Locate the cell with the specified text and output its [x, y] center coordinate. 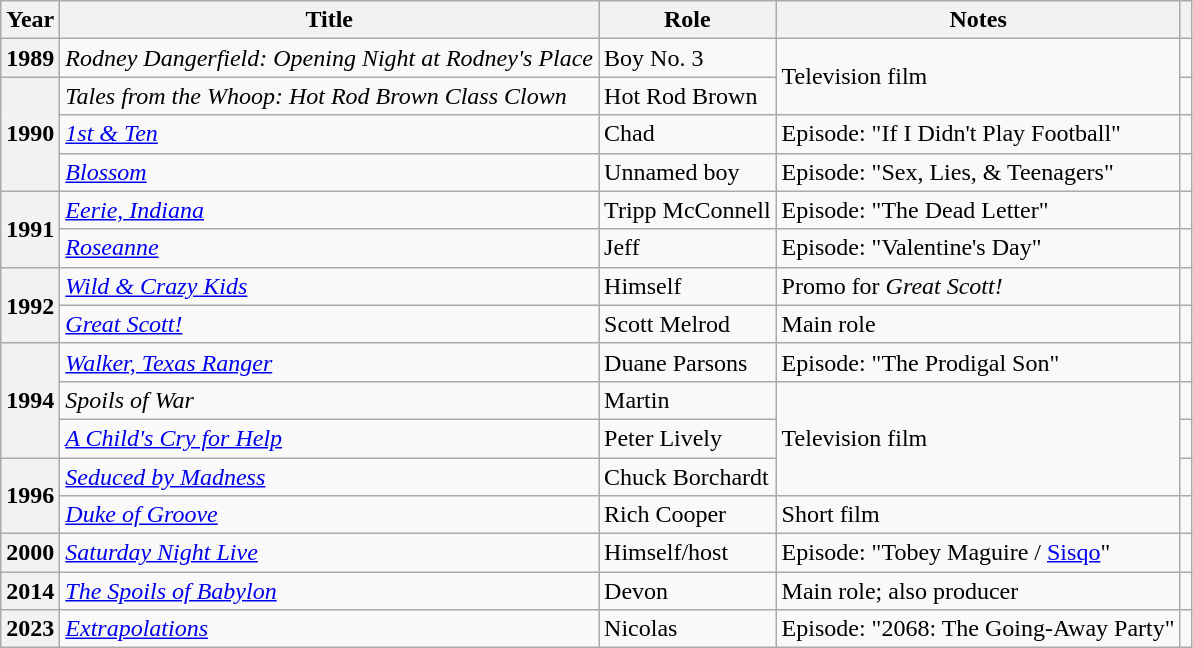
Tripp McConnell [688, 210]
Blossom [330, 172]
Short film [978, 515]
Episode: "The Dead Letter" [978, 210]
Martin [688, 400]
1992 [30, 305]
Duane Parsons [688, 362]
Tales from the Whoop: Hot Rod Brown Class Clown [330, 96]
A Child's Cry for Help [330, 438]
Hot Rod Brown [688, 96]
1989 [30, 58]
Great Scott! [330, 324]
Episode: "The Prodigal Son" [978, 362]
Jeff [688, 248]
Episode: "If I Didn't Play Football" [978, 134]
Eerie, Indiana [330, 210]
Boy No. 3 [688, 58]
1996 [30, 496]
Wild & Crazy Kids [330, 286]
Duke of Groove [330, 515]
Notes [978, 20]
Main role; also producer [978, 591]
2000 [30, 553]
Promo for Great Scott! [978, 286]
Role [688, 20]
Devon [688, 591]
2014 [30, 591]
Himself/host [688, 553]
Seduced by Madness [330, 477]
Title [330, 20]
Extrapolations [330, 629]
Episode: "Tobey Maguire / Sisqo" [978, 553]
The Spoils of Babylon [330, 591]
1994 [30, 400]
2023 [30, 629]
1991 [30, 229]
Episode: "2068: The Going-Away Party" [978, 629]
1st & Ten [330, 134]
Chad [688, 134]
Episode: "Sex, Lies, & Teenagers" [978, 172]
1990 [30, 134]
Scott Melrod [688, 324]
Main role [978, 324]
Peter Lively [688, 438]
Unnamed boy [688, 172]
Year [30, 20]
Spoils of War [330, 400]
Nicolas [688, 629]
Rodney Dangerfield: Opening Night at Rodney's Place [330, 58]
Roseanne [330, 248]
Himself [688, 286]
Walker, Texas Ranger [330, 362]
Saturday Night Live [330, 553]
Episode: "Valentine's Day" [978, 248]
Rich Cooper [688, 515]
Chuck Borchardt [688, 477]
